From the cell containing the given text, extract its center point as (X, Y) coordinate. 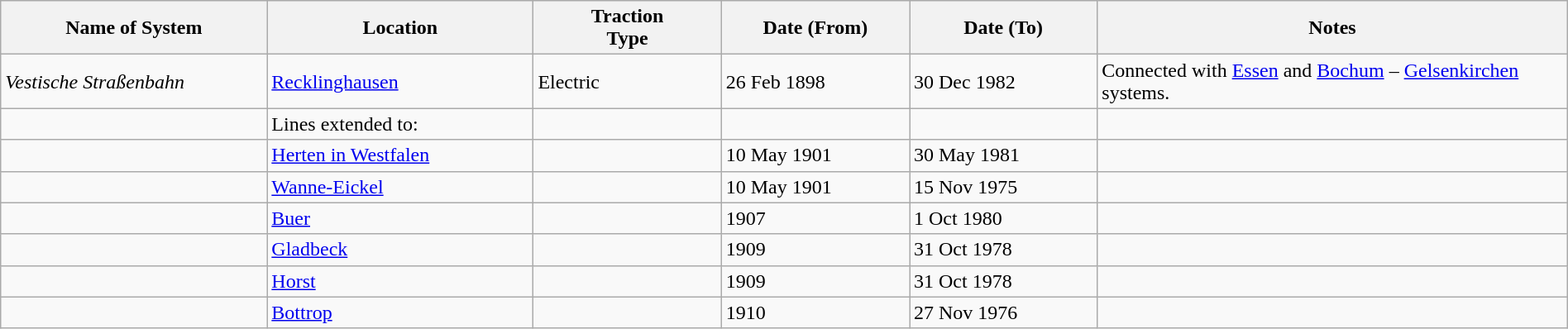
1907 (815, 218)
30 May 1981 (1004, 155)
Herten in Westfalen (400, 155)
Electric (627, 81)
Date (To) (1004, 28)
Notes (1332, 28)
30 Dec 1982 (1004, 81)
27 Nov 1976 (1004, 312)
Name of System (134, 28)
Lines extended to: (400, 124)
Vestische Straßenbahn (134, 81)
Wanne-Eickel (400, 187)
Gladbeck (400, 250)
Date (From) (815, 28)
Bottrop (400, 312)
Recklinghausen (400, 81)
Buer (400, 218)
Horst (400, 281)
1910 (815, 312)
TractionType (627, 28)
Location (400, 28)
26 Feb 1898 (815, 81)
Connected with Essen and Bochum – Gelsenkirchen systems. (1332, 81)
15 Nov 1975 (1004, 187)
1 Oct 1980 (1004, 218)
